Scan for the cell matching the given text and deliver its [x, y] coordinate at center. 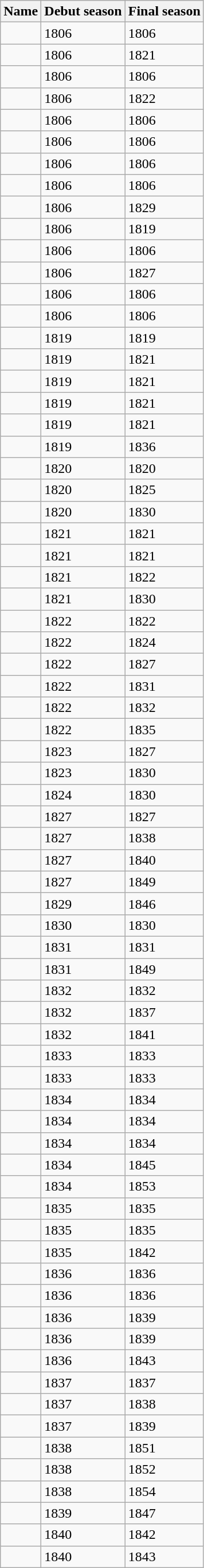
Final season [164, 11]
1846 [164, 904]
1851 [164, 1448]
1847 [164, 1513]
1854 [164, 1491]
1852 [164, 1470]
1841 [164, 1034]
1845 [164, 1165]
Name [21, 11]
1825 [164, 490]
Debut season [83, 11]
1853 [164, 1187]
